Provide the [x, y] coordinate of the cell's center where the given text is located.  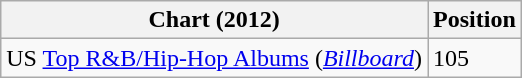
Chart (2012) [214, 20]
105 [475, 58]
Position [475, 20]
US Top R&B/Hip-Hop Albums (Billboard) [214, 58]
